Provide the [X, Y] coordinate of the cell's center where the given text is located.  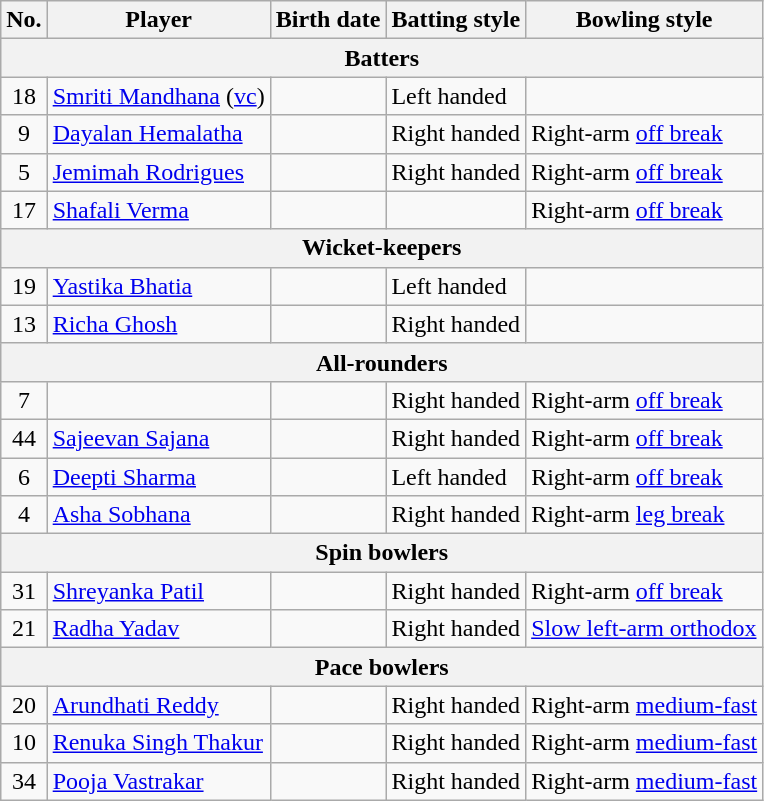
Sajeevan Sajana [158, 438]
Renuka Singh Thakur [158, 743]
Pooja Vastrakar [158, 781]
Right-arm leg break [644, 515]
Player [158, 20]
Slow left-arm orthodox [644, 629]
31 [24, 591]
Spin bowlers [382, 553]
7 [24, 400]
No. [24, 20]
19 [24, 286]
17 [24, 210]
Pace bowlers [382, 667]
Shafali Verma [158, 210]
21 [24, 629]
Dayalan Hemalatha [158, 134]
Bowling style [644, 20]
Arundhati Reddy [158, 705]
34 [24, 781]
Deepti Sharma [158, 477]
10 [24, 743]
All-rounders [382, 362]
Yastika Bhatia [158, 286]
Shreyanka Patil [158, 591]
9 [24, 134]
Smriti Mandhana (vc) [158, 96]
Wicket-keepers [382, 248]
Batters [382, 58]
5 [24, 172]
Batting style [456, 20]
44 [24, 438]
Asha Sobhana [158, 515]
13 [24, 324]
4 [24, 515]
Birth date [328, 20]
20 [24, 705]
Jemimah Rodrigues [158, 172]
18 [24, 96]
6 [24, 477]
Richa Ghosh [158, 324]
Radha Yadav [158, 629]
